Capture the cell that displays the provided text and extract its (x, y) central coordinate. 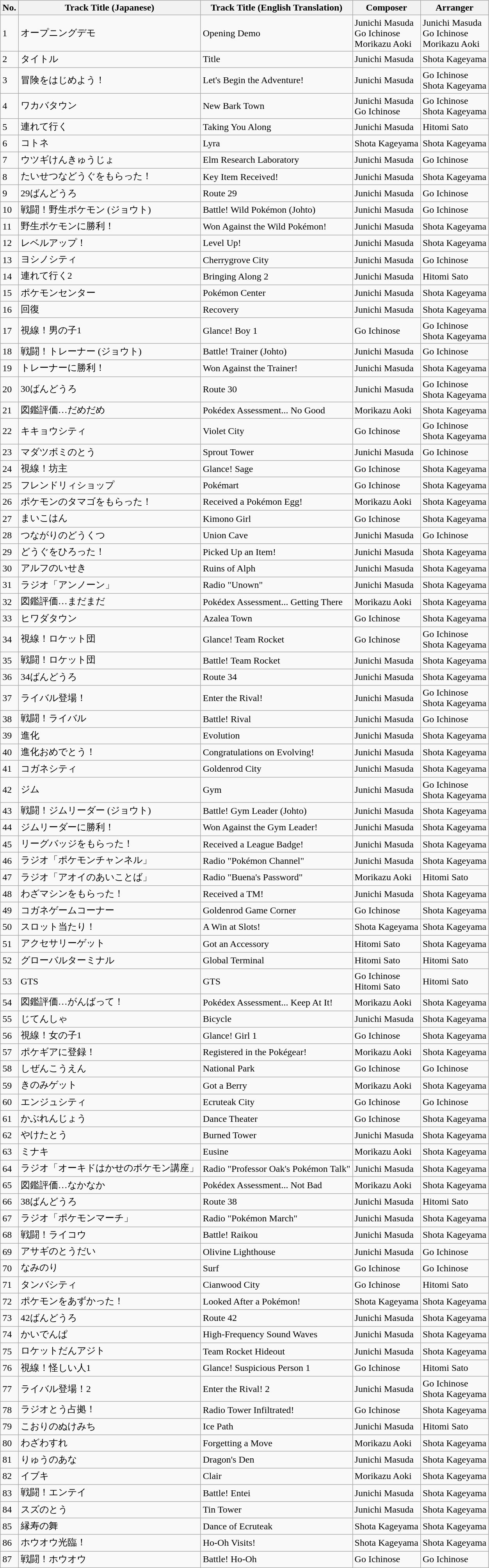
Tin Tower (276, 1510)
Won Against the Trainer! (276, 368)
アサギのとうだい (109, 1251)
かいでんぱ (109, 1335)
つながりのどうくつ (109, 536)
進化おめでとう！ (109, 753)
79 (9, 1426)
視線！ロケット団 (109, 639)
アルフのいせき (109, 568)
A Win at Slots! (276, 927)
7 (9, 160)
18 (9, 351)
16 (9, 310)
きのみゲット (109, 1085)
42ばんどうろ (109, 1318)
34ばんどうろ (109, 677)
30ばんどうろ (109, 389)
46 (9, 861)
レベルアップ！ (109, 244)
ジム (109, 790)
53 (9, 981)
視線！女の子1 (109, 1036)
視線！怪しい人1 (109, 1368)
Azalea Town (276, 618)
どうぐをひろった！ (109, 552)
29ばんどうろ (109, 194)
58 (9, 1069)
70 (9, 1269)
Received a League Badge! (276, 844)
33 (9, 618)
ロケットだんアジト (109, 1351)
73 (9, 1318)
Picked Up an Item! (276, 552)
66 (9, 1201)
3 (9, 80)
Route 29 (276, 194)
進化 (109, 735)
Surf (276, 1269)
イブキ (109, 1476)
ポケギアに登録！ (109, 1052)
75 (9, 1351)
ポケモンセンター (109, 293)
49 (9, 910)
Battle! Wild Pokémon (Johto) (276, 210)
回復 (109, 310)
Radio "Professor Oak's Pokémon Talk" (276, 1169)
21 (9, 411)
Track Title (English Translation) (276, 8)
しぜんこうえん (109, 1069)
Dance Theater (276, 1119)
図鑑評価…なかなか (109, 1185)
6 (9, 144)
12 (9, 244)
56 (9, 1036)
Battle! Trainer (Johto) (276, 351)
Glance! Team Rocket (276, 639)
Battle! Team Rocket (276, 660)
No. (9, 8)
4 (9, 105)
連れて行く (109, 127)
High-Frequency Sound Waves (276, 1335)
Won Against the Wild Pokémon! (276, 226)
わざわすれ (109, 1443)
Registered in the Pokégear! (276, 1052)
縁寿の舞 (109, 1526)
じてんしゃ (109, 1019)
Arranger (454, 8)
アクセサリーゲット (109, 944)
スズのとう (109, 1510)
ラジオ「ポケモンチャンネル」 (109, 861)
68 (9, 1235)
71 (9, 1285)
Olivine Lighthouse (276, 1251)
Clair (276, 1476)
Forgetting a Move (276, 1443)
47 (9, 877)
Route 34 (276, 677)
48 (9, 894)
Team Rocket Hideout (276, 1351)
36 (9, 677)
Level Up! (276, 244)
20 (9, 389)
戦闘！ロケット団 (109, 660)
51 (9, 944)
Lyra (276, 144)
38 (9, 719)
54 (9, 1002)
34 (9, 639)
ワカバタウン (109, 105)
ラジオ「アンノーン」 (109, 586)
25 (9, 486)
Key Item Received! (276, 176)
ホウオウ光臨！ (109, 1543)
図鑑評価…まだまだ (109, 602)
77 (9, 1389)
23 (9, 452)
Radio "Unown" (276, 586)
Taking You Along (276, 127)
Received a TM! (276, 894)
Title (276, 59)
86 (9, 1543)
Bringing Along 2 (276, 276)
ライバル登場！2 (109, 1389)
38ばんどうろ (109, 1201)
Goldenrod City (276, 769)
76 (9, 1368)
Congratulations on Evolving! (276, 753)
43 (9, 811)
19 (9, 368)
52 (9, 960)
戦闘！ライバル (109, 719)
コトネ (109, 144)
図鑑評価…だめだめ (109, 411)
Glance! Suspicious Person 1 (276, 1368)
Evolution (276, 735)
視線！男の子1 (109, 330)
Opening Demo (276, 33)
ミナキ (109, 1152)
11 (9, 226)
Radio "Buena's Password" (276, 877)
たいせつなどうぐをもらった！ (109, 176)
Ice Path (276, 1426)
Sprout Tower (276, 452)
83 (9, 1493)
81 (9, 1460)
32 (9, 602)
42 (9, 790)
Violet City (276, 431)
Cherrygrove City (276, 260)
ラジオ「オーキドはかせのポケモン講座」 (109, 1169)
39 (9, 735)
78 (9, 1410)
Composer (386, 8)
44 (9, 828)
タンバシティ (109, 1285)
Battle! Rival (276, 719)
Battle! Entei (276, 1493)
Dance of Ecruteak (276, 1526)
28 (9, 536)
Radio "Pokémon March" (276, 1219)
85 (9, 1526)
63 (9, 1152)
Union Cave (276, 536)
55 (9, 1019)
冒険をはじめよう！ (109, 80)
13 (9, 260)
Eusine (276, 1152)
8 (9, 176)
りゅうのあな (109, 1460)
Route 42 (276, 1318)
ヨシノシティ (109, 260)
Ho-Oh Visits! (276, 1543)
コガネゲームコーナー (109, 910)
キキョウシティ (109, 431)
Kimono Girl (276, 518)
Received a Pokémon Egg! (276, 502)
Burned Tower (276, 1135)
野生ポケモンに勝利！ (109, 226)
図鑑評価…がんばって！ (109, 1002)
Route 38 (276, 1201)
69 (9, 1251)
スロット当たり！ (109, 927)
50 (9, 927)
31 (9, 586)
1 (9, 33)
Glance! Girl 1 (276, 1036)
かぶれんじょう (109, 1119)
15 (9, 293)
Ruins of Alph (276, 568)
ラジオ「アオイのあいことば」 (109, 877)
10 (9, 210)
National Park (276, 1069)
22 (9, 431)
72 (9, 1301)
Track Title (Japanese) (109, 8)
やけたとう (109, 1135)
Global Terminal (276, 960)
27 (9, 518)
37 (9, 698)
Ecruteak City (276, 1102)
Junichi MasudaGo Ichinose (386, 105)
45 (9, 844)
New Bark Town (276, 105)
ポケモンをあずかった！ (109, 1301)
Goldenrod Game Corner (276, 910)
ポケモンのタマゴをもらった！ (109, 502)
リーグバッジをもらった！ (109, 844)
ヒワダタウン (109, 618)
Battle! Ho-Oh (276, 1560)
40 (9, 753)
41 (9, 769)
84 (9, 1510)
Radio "Pokémon Channel" (276, 861)
14 (9, 276)
Battle! Raikou (276, 1235)
26 (9, 502)
30 (9, 568)
戦闘！ライコウ (109, 1235)
Pokédex Assessment... Keep At It! (276, 1002)
Looked After a Pokémon! (276, 1301)
コガネシティ (109, 769)
74 (9, 1335)
ライバル登場！ (109, 698)
Cianwood City (276, 1285)
タイトル (109, 59)
ウツギけんきゅうじょ (109, 160)
こおりのぬけみち (109, 1426)
Got an Accessory (276, 944)
82 (9, 1476)
24 (9, 469)
戦闘！野生ポケモン (ジョウト) (109, 210)
ジムリーダーに勝利！ (109, 828)
Won Against the Gym Leader! (276, 828)
Route 30 (276, 389)
61 (9, 1119)
戦闘！ホウオウ (109, 1560)
Pokédex Assessment... Getting There (276, 602)
17 (9, 330)
トレーナーに勝利！ (109, 368)
Glance! Sage (276, 469)
35 (9, 660)
62 (9, 1135)
Got a Berry (276, 1085)
エンジュシティ (109, 1102)
Battle! Gym Leader (Johto) (276, 811)
Pokémon Center (276, 293)
Gym (276, 790)
9 (9, 194)
マダツボミのとう (109, 452)
60 (9, 1102)
ラジオとう占拠！ (109, 1410)
Go IchinoseHitomi Sato (386, 981)
戦闘！ジムリーダー (ジョウト) (109, 811)
戦闘！トレーナー (ジョウト) (109, 351)
Elm Research Laboratory (276, 160)
わざマシンをもらった！ (109, 894)
Dragon's Den (276, 1460)
まいこはん (109, 518)
Radio Tower Infiltrated! (276, 1410)
Glance! Boy 1 (276, 330)
Pokémart (276, 486)
87 (9, 1560)
Bicycle (276, 1019)
65 (9, 1185)
80 (9, 1443)
Enter the Rival! (276, 698)
Pokédex Assessment... Not Bad (276, 1185)
59 (9, 1085)
Let's Begin the Adventure! (276, 80)
フレンドリィショップ (109, 486)
視線！坊主 (109, 469)
グローバルターミナル (109, 960)
29 (9, 552)
5 (9, 127)
Pokédex Assessment... No Good (276, 411)
67 (9, 1219)
2 (9, 59)
Recovery (276, 310)
なみのり (109, 1269)
ラジオ「ポケモンマーチ」 (109, 1219)
64 (9, 1169)
連れて行く2 (109, 276)
57 (9, 1052)
戦闘！エンテイ (109, 1493)
オープニングデモ (109, 33)
Enter the Rival! 2 (276, 1389)
